Search for the cell housing the specified text and yield its [X, Y] center coordinate. 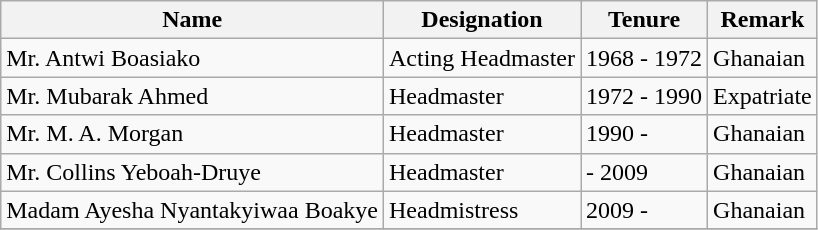
- 2009 [644, 172]
1968 - 1972 [644, 58]
Designation [482, 20]
Mr. Antwi Boasiako [192, 58]
Headmistress [482, 210]
1990 - [644, 134]
Tenure [644, 20]
Name [192, 20]
Madam Ayesha Nyantakyiwaa Boakye [192, 210]
Mr. M. A. Morgan [192, 134]
Remark [763, 20]
Mr. Collins Yeboah-Druye [192, 172]
Mr. Mubarak Ahmed [192, 96]
2009 - [644, 210]
Expatriate [763, 96]
1972 - 1990 [644, 96]
Acting Headmaster [482, 58]
